Locate the cell with the specified text and output its [x, y] center coordinate. 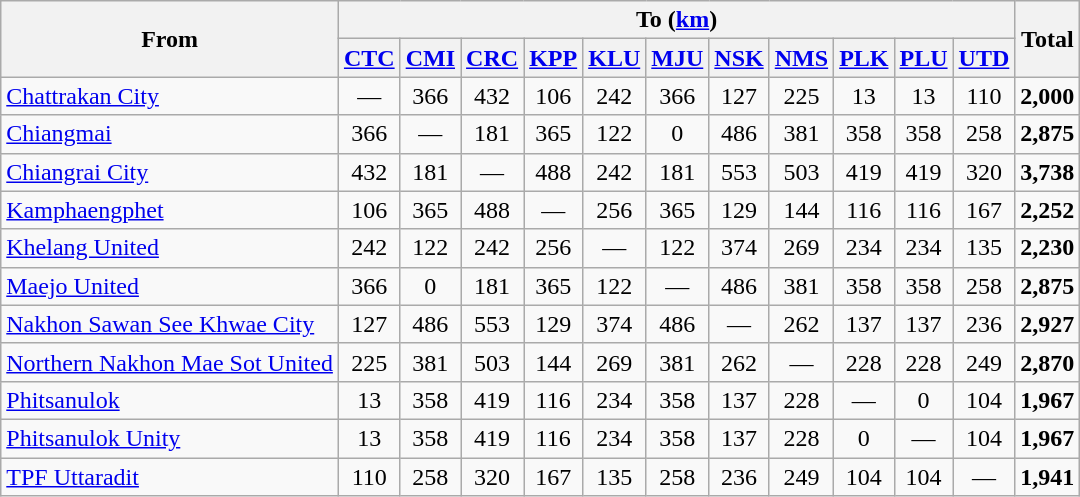
TPF Uttaradit [170, 477]
2,870 [1048, 362]
PLU [924, 58]
2,252 [1048, 210]
CMI [430, 58]
Chiangmai [170, 134]
Phitsanulok Unity [170, 438]
PLK [864, 58]
From [170, 39]
Total [1048, 39]
Kamphaengphet [170, 210]
KLU [614, 58]
To (km) [676, 20]
Phitsanulok [170, 400]
2,000 [1048, 96]
1,941 [1048, 477]
Maejo United [170, 286]
2,230 [1048, 248]
Northern Nakhon Mae Sot United [170, 362]
CTC [369, 58]
2,927 [1048, 324]
NSK [739, 58]
MJU [678, 58]
KPP [554, 58]
Khelang United [170, 248]
3,738 [1048, 172]
NMS [801, 58]
Chattrakan City [170, 96]
Chiangrai City [170, 172]
CRC [492, 58]
UTD [984, 58]
Nakhon Sawan See Khwae City [170, 324]
